For the text-containing cell, return its midpoint in [x, y] coordinate format. 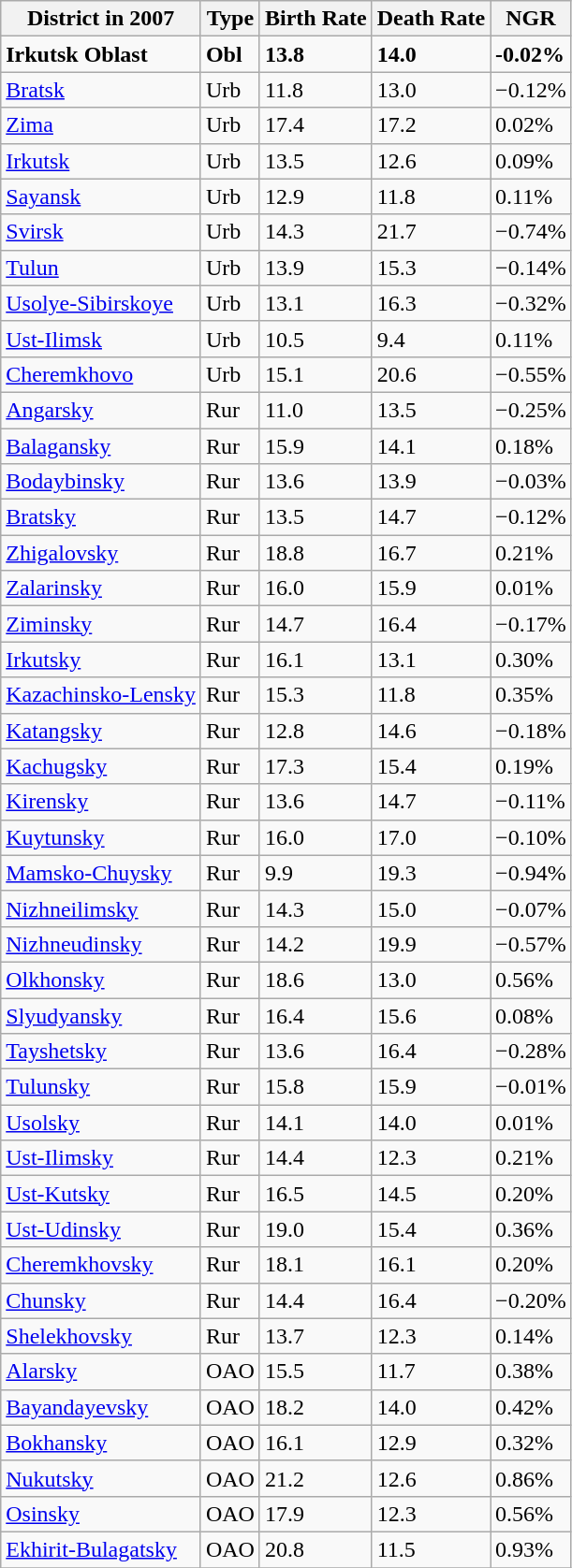
−0.25% [532, 410]
14.5 [431, 1194]
Usolsky [101, 1123]
Ust-Ilimsky [101, 1158]
Osinsky [101, 1514]
Chunsky [101, 1300]
0.14% [532, 1336]
−0.01% [532, 1087]
Katangsky [101, 731]
−0.17% [532, 624]
Sayansk [101, 196]
13.8 [315, 54]
0.18% [532, 446]
11.5 [431, 1549]
0.30% [532, 660]
17.9 [315, 1514]
Kirensky [101, 802]
Bratsk [101, 90]
13.7 [315, 1336]
0.86% [532, 1478]
0.32% [532, 1443]
16.7 [431, 553]
Bratsky [101, 517]
Ziminsky [101, 624]
−0.07% [532, 908]
-0.02% [532, 54]
Ust-Udinsky [101, 1229]
11.7 [431, 1372]
15.5 [315, 1372]
18.2 [315, 1407]
−0.18% [532, 731]
Cheremkhovo [101, 374]
10.5 [315, 339]
Irkutsk Oblast [101, 54]
Ekhirit-Bulagatsky [101, 1549]
18.6 [315, 980]
Bayandayevsky [101, 1407]
Zima [101, 125]
15.6 [431, 1015]
Angarsky [101, 410]
−0.14% [532, 268]
−0.10% [532, 837]
−0.57% [532, 944]
NGR [532, 19]
18.1 [315, 1265]
17.2 [431, 125]
Tulunsky [101, 1087]
20.6 [431, 374]
15.0 [431, 908]
Shelekhovsky [101, 1336]
0.09% [532, 161]
15.8 [315, 1087]
Kuytunsky [101, 837]
−0.11% [532, 802]
−0.94% [532, 873]
0.36% [532, 1229]
0.19% [532, 766]
Kazachinsko-Lensky [101, 695]
Nizhneilimsky [101, 908]
0.02% [532, 125]
District in 2007 [101, 19]
−0.55% [532, 374]
16.3 [431, 303]
Birth Rate [315, 19]
Slyudyansky [101, 1015]
Mamsko-Chuysky [101, 873]
Kachugsky [101, 766]
Tulun [101, 268]
11.0 [315, 410]
−0.74% [532, 232]
Usolye-Sibirskoye [101, 303]
Obl [230, 54]
21.7 [431, 232]
Bokhansky [101, 1443]
Zalarinsky [101, 588]
Svirsk [101, 232]
Olkhonsky [101, 980]
Bodaybinsky [101, 482]
9.4 [431, 339]
17.4 [315, 125]
−0.28% [532, 1052]
Zhigalovsky [101, 553]
Nizhneudinsky [101, 944]
Alarsky [101, 1372]
21.2 [315, 1478]
Nukutsky [101, 1478]
Cheremkhovsky [101, 1265]
18.8 [315, 553]
20.8 [315, 1549]
19.0 [315, 1229]
−0.03% [532, 482]
Ust-Kutsky [101, 1194]
0.35% [532, 695]
19.3 [431, 873]
0.38% [532, 1372]
0.93% [532, 1549]
Irkutsk [101, 161]
15.1 [315, 374]
0.08% [532, 1015]
Irkutsky [101, 660]
12.8 [315, 731]
Death Rate [431, 19]
−0.20% [532, 1300]
Type [230, 19]
19.9 [431, 944]
16.5 [315, 1194]
0.42% [532, 1407]
−0.32% [532, 303]
Tayshetsky [101, 1052]
14.6 [431, 731]
14.2 [315, 944]
17.3 [315, 766]
Ust-Ilimsk [101, 339]
17.0 [431, 837]
Balagansky [101, 446]
9.9 [315, 873]
